From the cell containing the given text, extract its center point as [X, Y] coordinate. 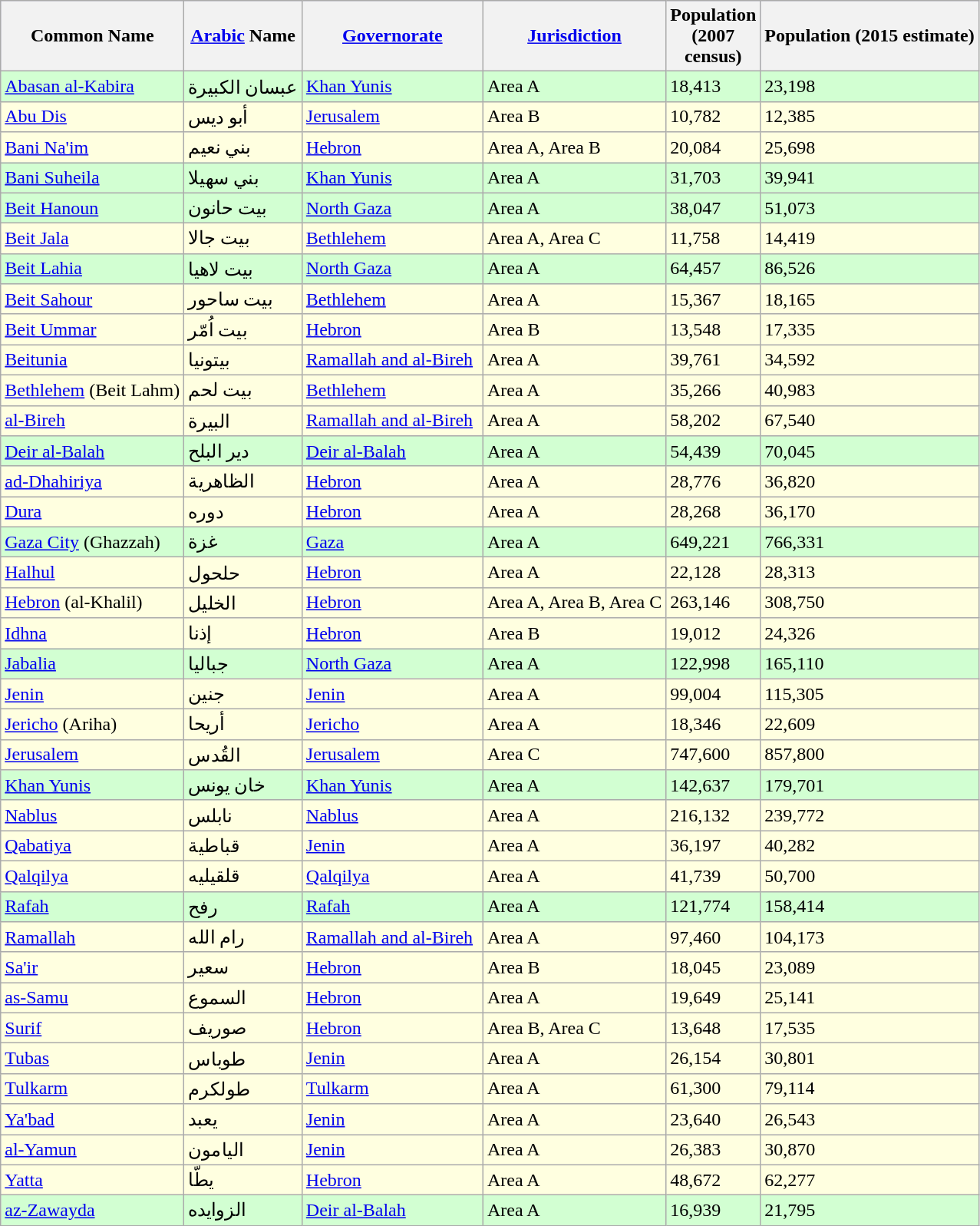
122,998 [714, 663]
142,637 [714, 785]
308,750 [869, 603]
36,197 [714, 846]
بني سهيلا [243, 178]
19,649 [714, 998]
18,346 [714, 725]
Dura [92, 512]
Qabatiya [92, 846]
Area A, Area B [574, 147]
165,110 [869, 663]
Jericho [392, 725]
az-Zawayda [92, 1211]
62,277 [869, 1180]
216,132 [714, 815]
الخليل [243, 603]
Jabalia [92, 663]
15,367 [714, 299]
121,774 [714, 907]
قلقيليه [243, 876]
79,114 [869, 1089]
649,221 [714, 542]
as-Samu [92, 998]
20,084 [714, 147]
22,609 [869, 725]
بيتونيا [243, 360]
دير البلح [243, 451]
نابلس [243, 815]
Tubas [92, 1059]
رفح [243, 907]
Bani Na'im [92, 147]
أبو ديس [243, 117]
صوريف [243, 1028]
سعير [243, 967]
26,543 [869, 1119]
39,941 [869, 178]
أريحا [243, 725]
Beit Hanoun [92, 208]
بيت اُمّر [243, 329]
Halhul [92, 573]
24,326 [869, 633]
50,700 [869, 876]
30,870 [869, 1150]
القُدس [243, 755]
97,460 [714, 937]
51,073 [869, 208]
21,795 [869, 1211]
104,173 [869, 937]
الزوايده [243, 1211]
34,592 [869, 360]
عبسان الكبيرة [243, 87]
Abasan al-Kabira [92, 87]
بيت جالا [243, 239]
58,202 [714, 421]
Jurisdiction [574, 36]
Beit Sahour [92, 299]
25,698 [869, 147]
al-Yamun [92, 1150]
10,782 [714, 117]
بيت لحم [243, 390]
البيرة [243, 421]
Idhna [92, 633]
263,146 [714, 603]
857,800 [869, 755]
الظاهرية [243, 481]
23,640 [714, 1119]
Area A, Area B, Area C [574, 603]
بيت حانون [243, 208]
Sa'ir [92, 967]
36,820 [869, 481]
طولكرم [243, 1089]
99,004 [714, 694]
Gaza City (Ghazzah) [92, 542]
38,047 [714, 208]
18,413 [714, 87]
39,761 [714, 360]
Bethlehem (Beit Lahm) [92, 390]
يعبد [243, 1119]
26,154 [714, 1059]
Arabic Name [243, 36]
30,801 [869, 1059]
Common Name [92, 36]
41,739 [714, 876]
اليامون [243, 1150]
13,548 [714, 329]
18,045 [714, 967]
86,526 [869, 269]
رام الله [243, 937]
28,776 [714, 481]
115,305 [869, 694]
54,439 [714, 451]
Area B, Area C [574, 1028]
جباليا [243, 663]
Gaza [392, 542]
بيت ساحور [243, 299]
26,383 [714, 1150]
Ya'bad [92, 1119]
18,165 [869, 299]
23,198 [869, 87]
64,457 [714, 269]
22,128 [714, 573]
خان يونس [243, 785]
158,414 [869, 907]
40,282 [869, 846]
61,300 [714, 1089]
28,268 [714, 512]
12,385 [869, 117]
Abu Dis [92, 117]
جنين [243, 694]
28,313 [869, 573]
36,170 [869, 512]
25,141 [869, 998]
48,672 [714, 1180]
17,335 [869, 329]
35,266 [714, 390]
67,540 [869, 421]
يطّا [243, 1180]
40,983 [869, 390]
دوره [243, 512]
16,939 [714, 1211]
747,600 [714, 755]
غزة [243, 542]
Population (2007 census) [714, 36]
Area C [574, 755]
Jericho (Ariha) [92, 725]
13,648 [714, 1028]
بني نعيم [243, 147]
31,703 [714, 178]
766,331 [869, 542]
17,535 [869, 1028]
Governorate [392, 36]
حلحول [243, 573]
طوباس [243, 1059]
Population (2015 estimate) [869, 36]
239,772 [869, 815]
Yatta [92, 1180]
Ramallah [92, 937]
Hebron (al-Khalil) [92, 603]
al-Bireh [92, 421]
Beit Ummar [92, 329]
ad-Dhahiriya [92, 481]
Area A, Area C [574, 239]
179,701 [869, 785]
11,758 [714, 239]
23,089 [869, 967]
19,012 [714, 633]
Beit Jala [92, 239]
Surif [92, 1028]
قباطية [243, 846]
إذنا [243, 633]
Beit Lahia [92, 269]
بيت لاهيا [243, 269]
70,045 [869, 451]
Bani Suheila [92, 178]
السموع [243, 998]
14,419 [869, 239]
Beitunia [92, 360]
